Determine the [x, y] coordinate at the center of the cell enclosing the given text.  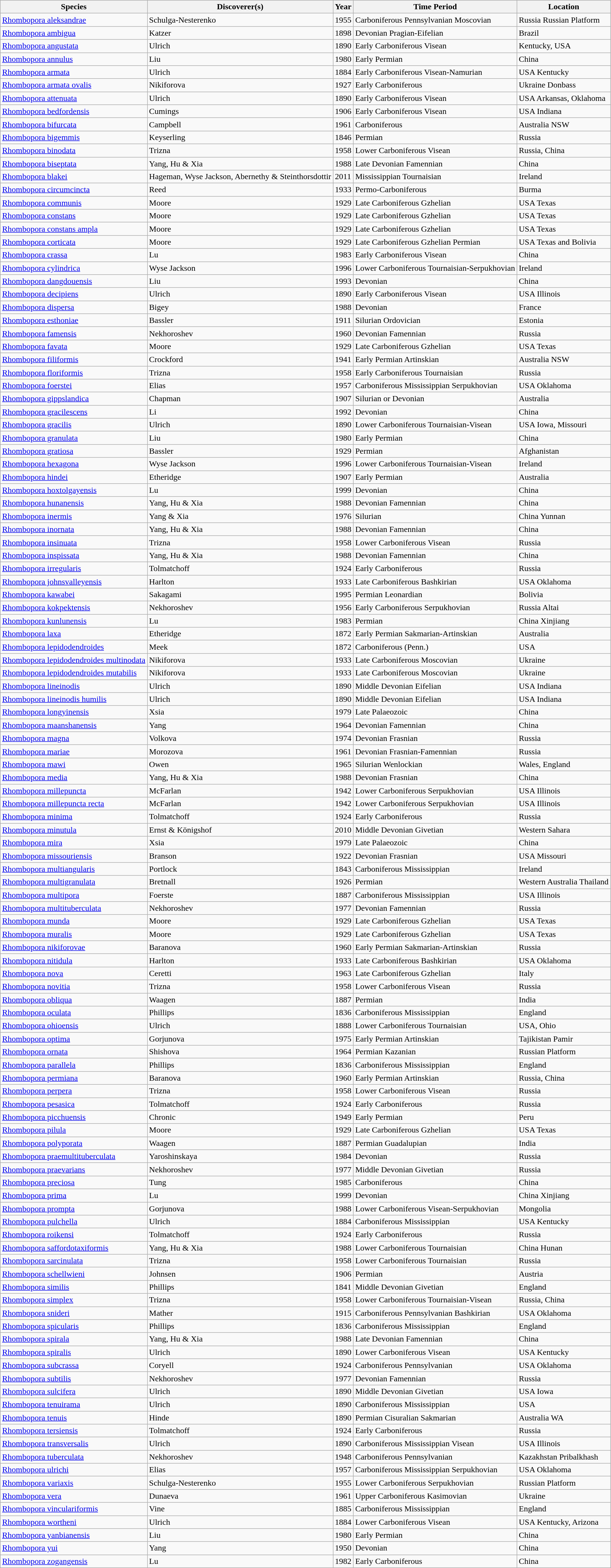
Rhombopora perpera [74, 1091]
Rhombopora lepidodendroides mutabilis [74, 673]
Lower Carboniferous Visean-Serpukhovian [435, 1208]
Rhombopora sarcinulata [74, 1261]
Rhombopora ohioensis [74, 1026]
Mather [240, 1313]
Rhombopora blakei [74, 177]
Chronic [240, 1117]
Rhombopora circumcincta [74, 190]
Rhombopora mariae [74, 751]
Rhombopora parallela [74, 1065]
Rhombopora armata [74, 72]
Rhombopora variaxis [74, 1483]
USA Arkansas, Oklahoma [564, 98]
Rhombopora multigranulata [74, 882]
Rhombopora annulus [74, 59]
Rhombopora decipiens [74, 294]
Branson [240, 856]
1843 [343, 869]
Rhombopora hoxtolgayensis [74, 490]
1995 [343, 595]
Species [74, 7]
Rhombopora spirala [74, 1339]
Carboniferous Pennsylvanian Bashkirian [435, 1313]
Rhombopora munda [74, 921]
Early Carboniferous Serpukhovian [435, 608]
Reed [240, 190]
Italy [564, 973]
Yaroshinskaya [240, 1156]
Rhombopora yanbianensis [74, 1535]
1846 [343, 137]
Silurian [435, 516]
Rhombopora tenuis [74, 1418]
Johnsen [240, 1274]
Rhombopora kokpektensis [74, 608]
1948 [343, 1457]
Rhombopora favata [74, 346]
Sakagami [240, 595]
Carboniferous Pennsylvanian Moscovian [435, 20]
1941 [343, 359]
Rhombopora saffordotaxiformis [74, 1248]
Russia Russian Platform [564, 20]
Western Australia Thailand [564, 882]
Early Carboniferous Tournaisian [435, 372]
Rhombopora nitidula [74, 960]
Meek [240, 647]
1915 [343, 1313]
1949 [343, 1117]
France [564, 307]
Rhombopora biseptata [74, 164]
Brazil [564, 33]
Permian Guadalupian [435, 1143]
Rhombopora millepuncta [74, 790]
Permo-Carboniferous [435, 190]
Rhombopora gracilescens [74, 412]
Rhombopora corticata [74, 242]
Rhombopora pesasica [74, 1104]
Bolivia [564, 595]
1984 [343, 1156]
1976 [343, 516]
Rhombopora similis [74, 1287]
1956 [343, 608]
Crockford [240, 359]
Rhombopora hunanensis [74, 503]
1975 [343, 1039]
Rhombopora johnsvalleyensis [74, 582]
Vine [240, 1509]
1885 [343, 1509]
Devonian Pragian-Eifelian [435, 33]
1888 [343, 1026]
Rhombopora gracilis [74, 425]
Estonia [564, 320]
Rhombopora roikensi [74, 1235]
Permian Leonardian [435, 595]
Rhombopora minutula [74, 830]
Silurian or Devonian [435, 399]
Ceretti [240, 973]
Permian Kazanian [435, 1052]
Early Carboniferous Visean-Namurian [435, 72]
USA, Ohio [564, 1026]
Keyserling [240, 137]
Rhombopora polyporata [74, 1143]
Rhombopora media [74, 777]
Rhombopora ornata [74, 1052]
Chapman [240, 399]
2011 [343, 177]
Rhombopora filiformis [74, 359]
Rhombopora minima [74, 817]
Rhombopora picchuensis [74, 1117]
Rhombopora constans [74, 216]
Campbell [240, 124]
USA Texas and Bolivia [564, 242]
Western Sahara [564, 830]
Li [240, 412]
Rhombopora dangdouensis [74, 281]
USA Iowa, Missouri [564, 425]
Rhombopora insinuata [74, 542]
Rhombopora laxa [74, 634]
Rhombopora spicularis [74, 1326]
Rhombopora lepidodendroides multinodata [74, 660]
Rhombopora gippslandica [74, 399]
Rhombopora aleksandrae [74, 20]
Rhombopora pilula [74, 1130]
Rhombopora bigemmis [74, 137]
Rhombopora multipora [74, 895]
Rhombopora nova [74, 973]
Rhombopora spiralis [74, 1352]
Rhombopora oculata [74, 1013]
Rhombopora sulcifera [74, 1391]
1974 [343, 738]
Rhombopora snideri [74, 1313]
Afghanistan [564, 451]
Dunaeva [240, 1496]
Year [343, 7]
Rhombopora inspissata [74, 555]
Carboniferous Mississippian Visean [435, 1444]
Mississippian Tournaisian [435, 177]
Bigey [240, 307]
Rhombopora vera [74, 1496]
1982 [343, 1561]
Burma [564, 190]
Rhombopora praevarians [74, 1169]
Discoverer(s) [240, 7]
Carboniferous (Penn.) [435, 647]
Rhombopora muralis [74, 934]
1950 [343, 1548]
Rhombopora angustata [74, 46]
Rhombopora multituberculata [74, 908]
Portlock [240, 869]
Rhombopora nikiforovae [74, 947]
Rhombopora lineinodis [74, 686]
Rhombopora transversalis [74, 1444]
2010 [343, 830]
Rhombopora crassa [74, 255]
Shishova [240, 1052]
Rhombopora lepidodendroides [74, 647]
Rhombopora prompta [74, 1208]
Rhombopora zogangensis [74, 1561]
Owen [240, 764]
Rhombopora communis [74, 203]
Rhombopora mawi [74, 764]
1985 [343, 1182]
Hageman, Wyse Jackson, Abernethy & Steinthorsdottir [240, 177]
Mongolia [564, 1208]
Rhombopora longyinensis [74, 712]
Rhombopora famensis [74, 333]
Rhombopora novitia [74, 986]
Coryell [240, 1365]
Australia WA [564, 1418]
Rhombopora dispersa [74, 307]
Rhombopora hexagona [74, 464]
Ernst & Königshof [240, 830]
Rhombopora binodata [74, 150]
Rhombopora esthoniae [74, 320]
Rhombopora multiangularis [74, 869]
Time Period [435, 7]
Rhombopora magna [74, 738]
Lower Carboniferous Tournaisian-Serpukhovian [435, 268]
Rhombopora preciosa [74, 1182]
Silurian Ordovician [435, 320]
Rhombopora gratiosa [74, 451]
Rhombopora cylindrica [74, 268]
Wales, England [564, 764]
1965 [343, 764]
Bretnall [240, 882]
Rhombopora millepuncta recta [74, 804]
Cumings [240, 111]
Kentucky, USA [564, 46]
1992 [343, 412]
Rhombopora simplex [74, 1300]
Upper Carboniferous Kasimovian [435, 1496]
Peru [564, 1117]
Rhombopora irregularis [74, 568]
Permian Cisuralian Sakmarian [435, 1418]
Rhombopora hindei [74, 477]
Rhombopora tersiensis [74, 1431]
Rhombopora permiana [74, 1078]
Rhombopora pulchella [74, 1222]
China Hunan [564, 1248]
Russia Altai [564, 608]
USA Missouri [564, 856]
Devonian Frasnian-Famennian [435, 751]
Rhombopora attenuata [74, 98]
China Yunnan [564, 516]
Rhombopora wortheni [74, 1522]
Rhombopora subcrassa [74, 1365]
Rhombopora maanshanensis [74, 725]
Rhombopora ulrichi [74, 1470]
Rhombopora missouriensis [74, 856]
Ukraine Donbass [564, 85]
Kazakhstan Pribalkhash [564, 1457]
Rhombopora kawabei [74, 595]
Rhombopora granulata [74, 438]
Rhombopora armata ovalis [74, 85]
USA Iowa [564, 1391]
Rhombopora inermis [74, 516]
Rhombopora obliqua [74, 1000]
USA Kentucky, Arizona [564, 1522]
Rhombopora yui [74, 1548]
Rhombopora subtilis [74, 1378]
Late Carboniferous Gzhelian Permian [435, 242]
Rhombopora prima [74, 1195]
Volkova [240, 738]
Rhombopora lineinodis humilis [74, 699]
Rhombopora schellwieni [74, 1274]
Rhombopora floriformis [74, 372]
Rhombopora vinculariformis [74, 1509]
1963 [343, 973]
1911 [343, 320]
Location [564, 7]
Rhombopora bedfordensis [74, 111]
Rhombopora tenuirama [74, 1404]
Katzer [240, 33]
Rhombopora constans ampla [74, 229]
1927 [343, 85]
1922 [343, 856]
Foerste [240, 895]
Rhombopora optima [74, 1039]
Rhombopora foerstei [74, 386]
Rhombopora kunlunensis [74, 621]
1898 [343, 33]
Rhombopora bifurcata [74, 124]
Rhombopora inornata [74, 529]
Rhombopora mira [74, 843]
Rhombopora tuberculata [74, 1457]
Austria [564, 1274]
Morozova [240, 751]
Tung [240, 1182]
Rhombopora ambigua [74, 33]
Silurian Wenlockian [435, 764]
Rhombopora praemultituberculata [74, 1156]
Tajikistan Pamir [564, 1039]
Hinde [240, 1418]
Yang & Xia [240, 516]
1841 [343, 1287]
1926 [343, 882]
1993 [343, 281]
